Return [x, y] of the center of cell containing provided text 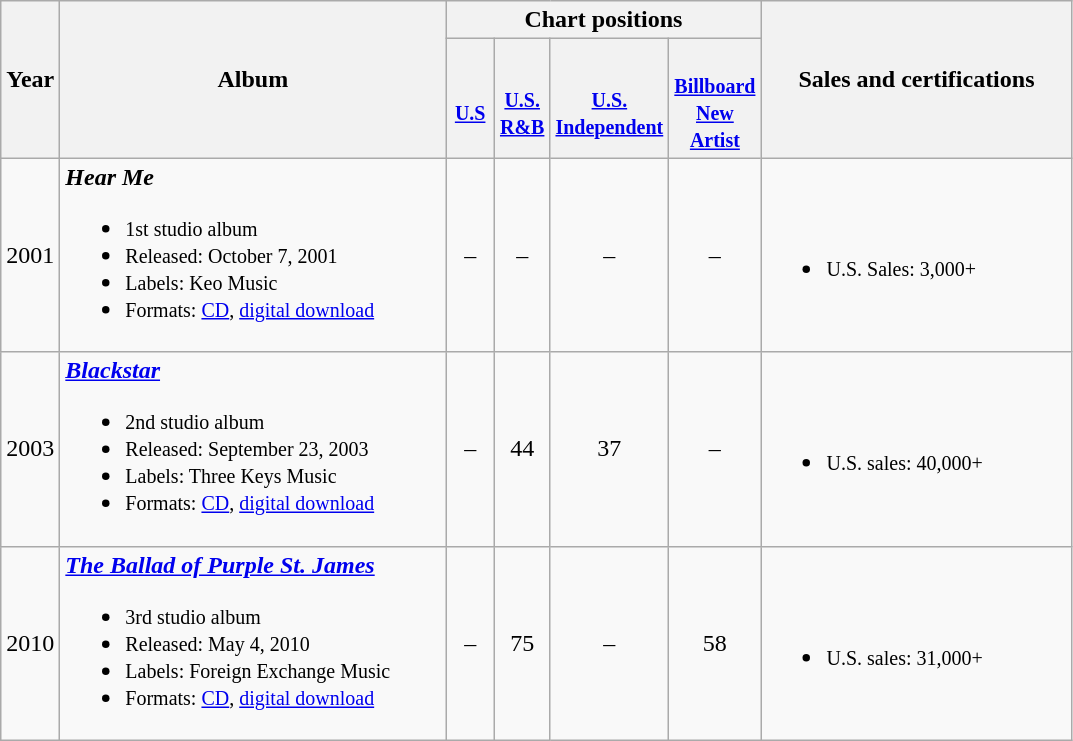
U.S. Sales: 3,000+ [916, 255]
The Ballad of Purple St. James3rd studio albumReleased: May 4, 2010Labels: Foreign Exchange MusicFormats: CD, digital download [253, 643]
U.S. Independent [610, 98]
Chart positions [604, 20]
Hear Me1st studio albumReleased: October 7, 2001Labels: Keo MusicFormats: CD, digital download [253, 255]
2001 [30, 255]
U.S. R&B [522, 98]
37 [610, 449]
Billboard New Artist [715, 98]
44 [522, 449]
Year [30, 80]
Sales and certifications [916, 80]
2010 [30, 643]
2003 [30, 449]
Album [253, 80]
U.S. sales: 40,000+ [916, 449]
U.S [470, 98]
U.S. sales: 31,000+ [916, 643]
75 [522, 643]
58 [715, 643]
Blackstar2nd studio albumReleased: September 23, 2003Labels: Three Keys MusicFormats: CD, digital download [253, 449]
